Search for the cell housing the specified text and yield its (X, Y) center coordinate. 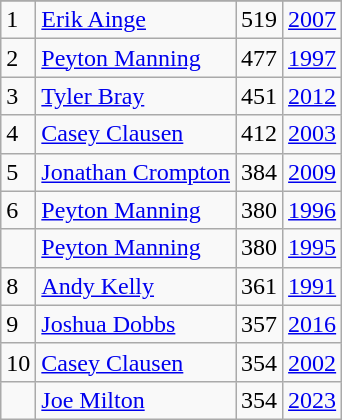
1991 (312, 286)
1995 (312, 248)
1 (18, 20)
1997 (312, 58)
451 (260, 96)
Andy Kelly (136, 286)
477 (260, 58)
10 (18, 362)
6 (18, 210)
384 (260, 172)
Joe Milton (136, 400)
3 (18, 96)
2016 (312, 324)
Tyler Bray (136, 96)
2003 (312, 134)
2023 (312, 400)
519 (260, 20)
5 (18, 172)
8 (18, 286)
412 (260, 134)
2009 (312, 172)
Erik Ainge (136, 20)
2007 (312, 20)
Joshua Dobbs (136, 324)
1996 (312, 210)
361 (260, 286)
9 (18, 324)
2012 (312, 96)
2 (18, 58)
4 (18, 134)
2002 (312, 362)
357 (260, 324)
Jonathan Crompton (136, 172)
